Determine the [x, y] coordinate at the center of the cell enclosing the given text.  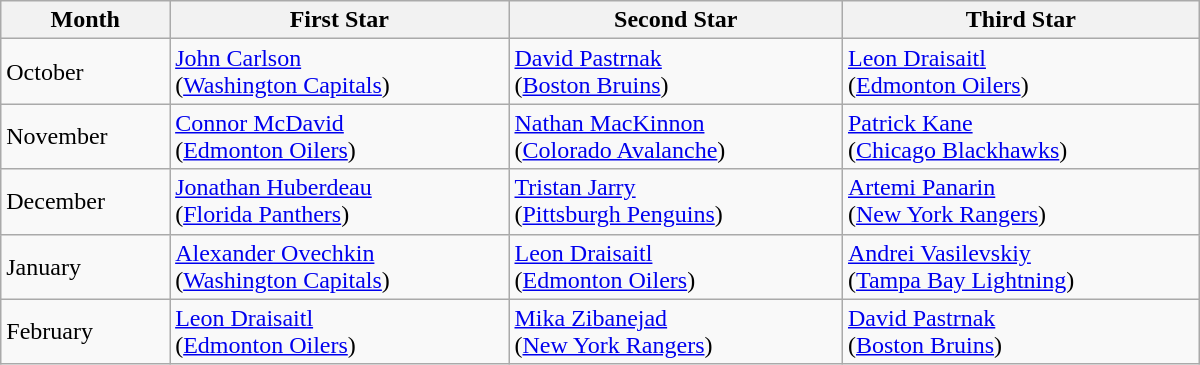
Connor McDavid(Edmonton Oilers) [340, 136]
January [86, 266]
Tristan Jarry(Pittsburgh Penguins) [676, 202]
October [86, 72]
John Carlson(Washington Capitals) [340, 72]
Nathan MacKinnon(Colorado Avalanche) [676, 136]
Alexander Ovechkin(Washington Capitals) [340, 266]
Third Star [1020, 20]
Month [86, 20]
First Star [340, 20]
Artemi Panarin(New York Rangers) [1020, 202]
Andrei Vasilevskiy(Tampa Bay Lightning) [1020, 266]
February [86, 332]
Jonathan Huberdeau(Florida Panthers) [340, 202]
Mika Zibanejad(New York Rangers) [676, 332]
Patrick Kane(Chicago Blackhawks) [1020, 136]
Second Star [676, 20]
December [86, 202]
November [86, 136]
